Search for the cell housing the specified text and yield its (x, y) center coordinate. 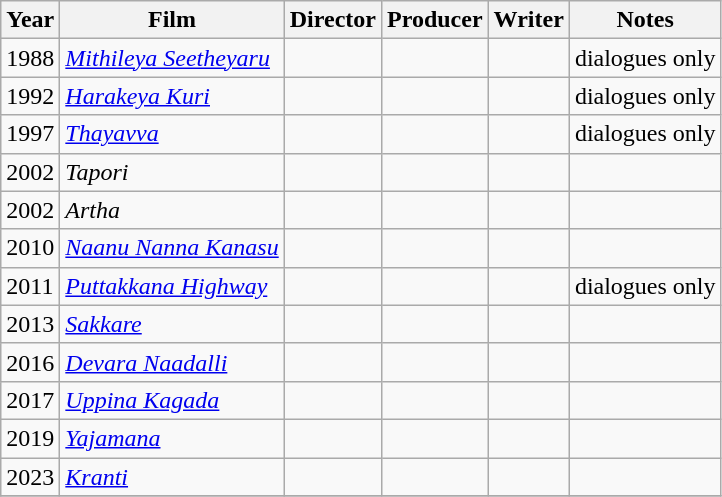
Kranti (172, 477)
Mithileya Seetheyaru (172, 58)
Uppina Kagada (172, 400)
Year (30, 20)
Puttakkana Highway (172, 286)
Yajamana (172, 438)
Film (172, 20)
2017 (30, 400)
2011 (30, 286)
Producer (434, 20)
1997 (30, 134)
2013 (30, 324)
1988 (30, 58)
Devara Naadalli (172, 362)
2023 (30, 477)
Naanu Nanna Kanasu (172, 248)
Sakkare (172, 324)
2019 (30, 438)
Thayavva (172, 134)
Tapori (172, 172)
2010 (30, 248)
Writer (528, 20)
Director (332, 20)
Harakeya Kuri (172, 96)
Artha (172, 210)
1992 (30, 96)
Notes (645, 20)
2016 (30, 362)
